Find where the given text appears and provide that cell's center as [x, y] coordinate. 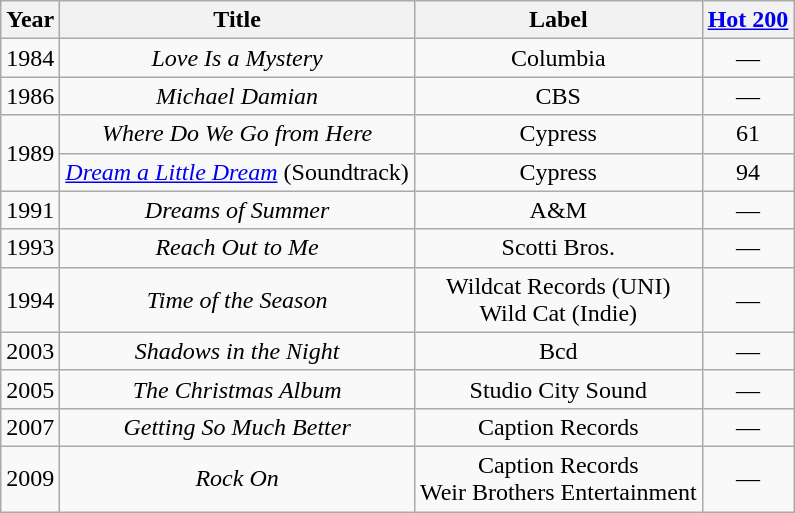
1986 [30, 96]
Rock On [238, 478]
61 [748, 134]
Love Is a Mystery [238, 58]
Hot 200 [748, 20]
A&M [558, 210]
Columbia [558, 58]
Dreams of Summer [238, 210]
94 [748, 172]
1993 [30, 248]
2009 [30, 478]
Scotti Bros. [558, 248]
1989 [30, 153]
Dream a Little Dream (Soundtrack) [238, 172]
Where Do We Go from Here [238, 134]
Reach Out to Me [238, 248]
Shadows in the Night [238, 351]
CBS [558, 96]
Caption Records Weir Brothers Entertainment [558, 478]
2007 [30, 427]
Getting So Much Better [238, 427]
Michael Damian [238, 96]
2003 [30, 351]
Label [558, 20]
Year [30, 20]
Bcd [558, 351]
Wildcat Records (UNI) Wild Cat (Indie) [558, 300]
2005 [30, 389]
Time of the Season [238, 300]
The Christmas Album [238, 389]
Caption Records [558, 427]
Studio City Sound [558, 389]
1994 [30, 300]
1991 [30, 210]
Title [238, 20]
1984 [30, 58]
